Provide the [X, Y] coordinate of the cell's center where the given text is located.  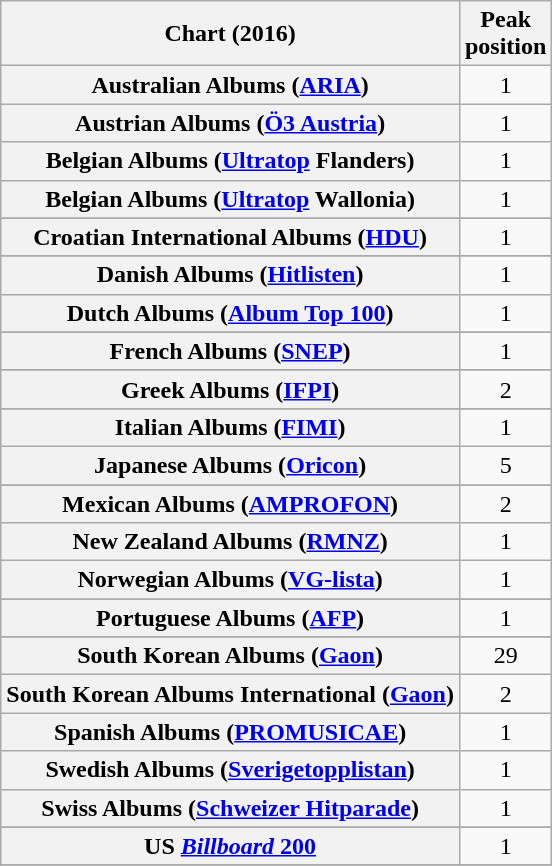
Swiss Albums (Schweizer Hitparade) [230, 808]
Australian Albums (ARIA) [230, 85]
Norwegian Albums (VG-lista) [230, 580]
Mexican Albums (AMPROFON) [230, 503]
Japanese Albums (Oricon) [230, 465]
Spanish Albums (PROMUSICAE) [230, 732]
Dutch Albums (Album Top 100) [230, 313]
South Korean Albums International (Gaon) [230, 694]
Chart (2016) [230, 34]
US Billboard 200 [230, 846]
French Albums (SNEP) [230, 351]
Danish Albums (Hitlisten) [230, 275]
Belgian Albums (Ultratop Flanders) [230, 161]
Peakposition [505, 34]
29 [505, 656]
South Korean Albums (Gaon) [230, 656]
Greek Albums (IFPI) [230, 389]
Croatian International Albums (HDU) [230, 237]
Austrian Albums (Ö3 Austria) [230, 123]
Portuguese Albums (AFP) [230, 618]
5 [505, 465]
New Zealand Albums (RMNZ) [230, 542]
Swedish Albums (Sverigetopplistan) [230, 770]
Italian Albums (FIMI) [230, 427]
Belgian Albums (Ultratop Wallonia) [230, 199]
